Search for the cell housing the specified text and yield its [X, Y] center coordinate. 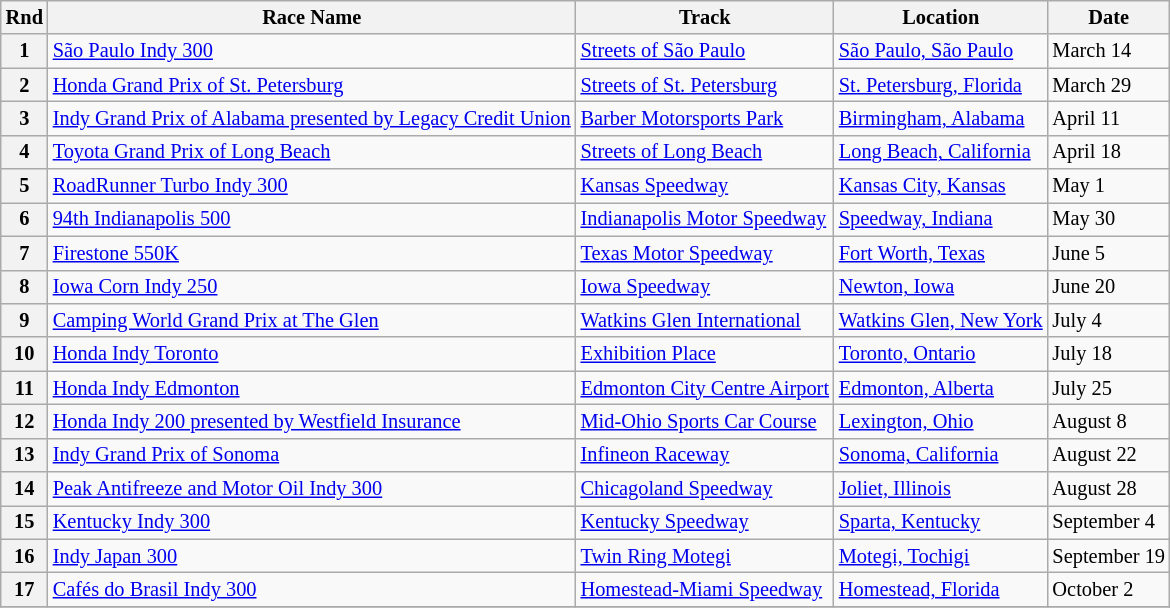
Honda Indy Toronto [312, 354]
94th Indianapolis 500 [312, 219]
Lexington, Ohio [941, 421]
Birmingham, Alabama [941, 118]
Firestone 550K [312, 253]
August 8 [1109, 421]
August 22 [1109, 455]
Edmonton, Alberta [941, 388]
Watkins Glen International [705, 320]
Watkins Glen, New York [941, 320]
July 18 [1109, 354]
Sonoma, California [941, 455]
16 [24, 556]
July 25 [1109, 388]
Cafés do Brasil Indy 300 [312, 589]
Long Beach, California [941, 152]
Homestead-Miami Speedway [705, 589]
Edmonton City Centre Airport [705, 388]
Joliet, Illinois [941, 489]
Indy Grand Prix of Sonoma [312, 455]
Peak Antifreeze and Motor Oil Indy 300 [312, 489]
Honda Indy Edmonton [312, 388]
July 4 [1109, 320]
Streets of Long Beach [705, 152]
Date [1109, 17]
Track [705, 17]
October 2 [1109, 589]
September 19 [1109, 556]
São Paulo Indy 300 [312, 51]
6 [24, 219]
Indianapolis Motor Speedway [705, 219]
14 [24, 489]
April 18 [1109, 152]
Streets of St. Petersburg [705, 85]
Streets of São Paulo [705, 51]
10 [24, 354]
13 [24, 455]
Sparta, Kentucky [941, 522]
March 14 [1109, 51]
September 4 [1109, 522]
Barber Motorsports Park [705, 118]
Location [941, 17]
9 [24, 320]
2 [24, 85]
Kansas Speedway [705, 186]
Fort Worth, Texas [941, 253]
São Paulo, São Paulo [941, 51]
Kentucky Indy 300 [312, 522]
RoadRunner Turbo Indy 300 [312, 186]
May 1 [1109, 186]
1 [24, 51]
St. Petersburg, Florida [941, 85]
August 28 [1109, 489]
8 [24, 287]
Chicagoland Speedway [705, 489]
17 [24, 589]
Indy Japan 300 [312, 556]
May 30 [1109, 219]
June 5 [1109, 253]
Camping World Grand Prix at The Glen [312, 320]
3 [24, 118]
4 [24, 152]
April 11 [1109, 118]
Texas Motor Speedway [705, 253]
5 [24, 186]
June 20 [1109, 287]
Infineon Raceway [705, 455]
Homestead, Florida [941, 589]
March 29 [1109, 85]
11 [24, 388]
Toyota Grand Prix of Long Beach [312, 152]
Iowa Speedway [705, 287]
Honda Indy 200 presented by Westfield Insurance [312, 421]
Motegi, Tochigi [941, 556]
Toronto, Ontario [941, 354]
Honda Grand Prix of St. Petersburg [312, 85]
7 [24, 253]
Speedway, Indiana [941, 219]
Mid-Ohio Sports Car Course [705, 421]
Iowa Corn Indy 250 [312, 287]
12 [24, 421]
Exhibition Place [705, 354]
Rnd [24, 17]
Race Name [312, 17]
Kentucky Speedway [705, 522]
15 [24, 522]
Newton, Iowa [941, 287]
Twin Ring Motegi [705, 556]
Kansas City, Kansas [941, 186]
Indy Grand Prix of Alabama presented by Legacy Credit Union [312, 118]
